Detect which cell encompasses the target text, then output its (X, Y) center coordinate. 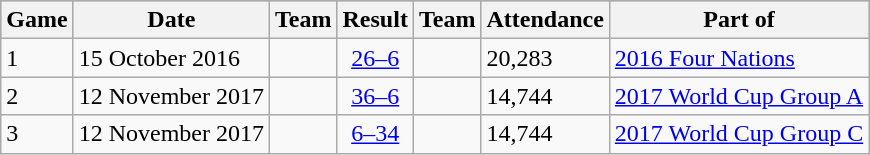
20,283 (545, 58)
2 (37, 96)
Result (375, 20)
Attendance (545, 20)
Game (37, 20)
3 (37, 134)
36–6 (375, 96)
26–6 (375, 58)
Part of (738, 20)
1 (37, 58)
Date (171, 20)
2016 Four Nations (738, 58)
2017 World Cup Group C (738, 134)
15 October 2016 (171, 58)
2017 World Cup Group A (738, 96)
6–34 (375, 134)
